Determine the [x, y] coordinate at the center of the cell enclosing the given text.  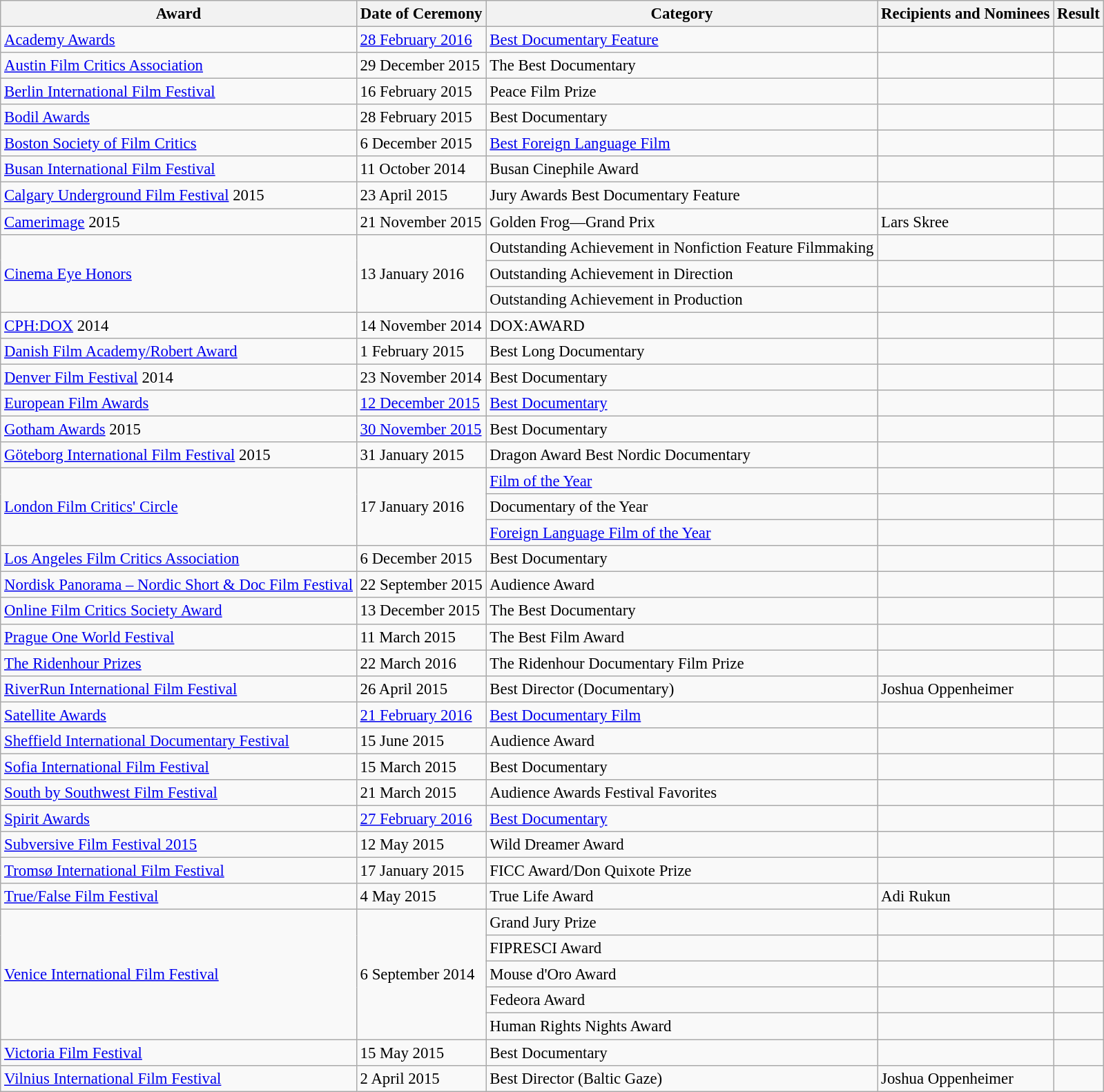
13 December 2015 [421, 611]
European Film Awards [179, 403]
12 May 2015 [421, 845]
Vilnius International Film Festival [179, 1078]
16 February 2015 [421, 92]
Boston Society of Film Critics [179, 144]
Busan Cinephile Award [682, 169]
Grand Jury Prize [682, 923]
28 February 2016 [421, 40]
17 January 2016 [421, 507]
Best Long Documentary [682, 352]
12 December 2015 [421, 403]
31 January 2015 [421, 455]
Venice International Film Festival [179, 975]
Outstanding Achievement in Production [682, 299]
21 February 2016 [421, 715]
Fedeora Award [682, 1001]
21 November 2015 [421, 222]
Adi Rukun [965, 897]
Busan International Film Festival [179, 169]
15 March 2015 [421, 767]
11 March 2015 [421, 637]
15 May 2015 [421, 1053]
Human Rights Nights Award [682, 1026]
Tromsø International Film Festival [179, 871]
Sheffield International Documentary Festival [179, 741]
The Ridenhour Prizes [179, 663]
22 September 2015 [421, 585]
Subversive Film Festival 2015 [179, 845]
29 December 2015 [421, 66]
Gotham Awards 2015 [179, 429]
23 November 2014 [421, 377]
27 February 2016 [421, 818]
Mouse d'Oro Award [682, 975]
4 May 2015 [421, 897]
Best Foreign Language Film [682, 144]
Category [682, 14]
Award [179, 14]
30 November 2015 [421, 429]
Satellite Awards [179, 715]
23 April 2015 [421, 195]
Denver Film Festival 2014 [179, 377]
Golden Frog—Grand Prix [682, 222]
26 April 2015 [421, 689]
Wild Dreamer Award [682, 845]
Danish Film Academy/Robert Award [179, 352]
28 February 2015 [421, 117]
London Film Critics' Circle [179, 507]
Best Documentary Feature [682, 40]
Los Angeles Film Critics Association [179, 559]
Dragon Award Best Nordic Documentary [682, 455]
Date of Ceremony [421, 14]
Spirit Awards [179, 818]
21 March 2015 [421, 793]
17 January 2015 [421, 871]
Victoria Film Festival [179, 1053]
Foreign Language Film of the Year [682, 533]
Documentary of the Year [682, 507]
Nordisk Panorama – Nordic Short & Doc Film Festival [179, 585]
South by Southwest Film Festival [179, 793]
Film of the Year [682, 481]
Bodil Awards [179, 117]
FICC Award/Don Quixote Prize [682, 871]
DOX:AWARD [682, 325]
CPH:DOX 2014 [179, 325]
2 April 2015 [421, 1078]
Cinema Eye Honors [179, 274]
22 March 2016 [421, 663]
Result [1078, 14]
Online Film Critics Society Award [179, 611]
Sofia International Film Festival [179, 767]
Best Documentary Film [682, 715]
1 February 2015 [421, 352]
Jury Awards Best Documentary Feature [682, 195]
11 October 2014 [421, 169]
Recipients and Nominees [965, 14]
Lars Skree [965, 222]
The Best Film Award [682, 637]
Göteborg International Film Festival 2015 [179, 455]
True Life Award [682, 897]
Best Director (Documentary) [682, 689]
FIPRESCI Award [682, 948]
RiverRun International Film Festival [179, 689]
Outstanding Achievement in Nonfiction Feature Filmmaking [682, 247]
Best Director (Baltic Gaze) [682, 1078]
6 September 2014 [421, 975]
Audience Awards Festival Favorites [682, 793]
14 November 2014 [421, 325]
Calgary Underground Film Festival 2015 [179, 195]
15 June 2015 [421, 741]
Berlin International Film Festival [179, 92]
Academy Awards [179, 40]
Camerimage 2015 [179, 222]
True/False Film Festival [179, 897]
Peace Film Prize [682, 92]
The Ridenhour Documentary Film Prize [682, 663]
Prague One World Festival [179, 637]
Austin Film Critics Association [179, 66]
13 January 2016 [421, 274]
Outstanding Achievement in Direction [682, 274]
